Extract the [X, Y] coordinate from the center of the cell holding the provided text.  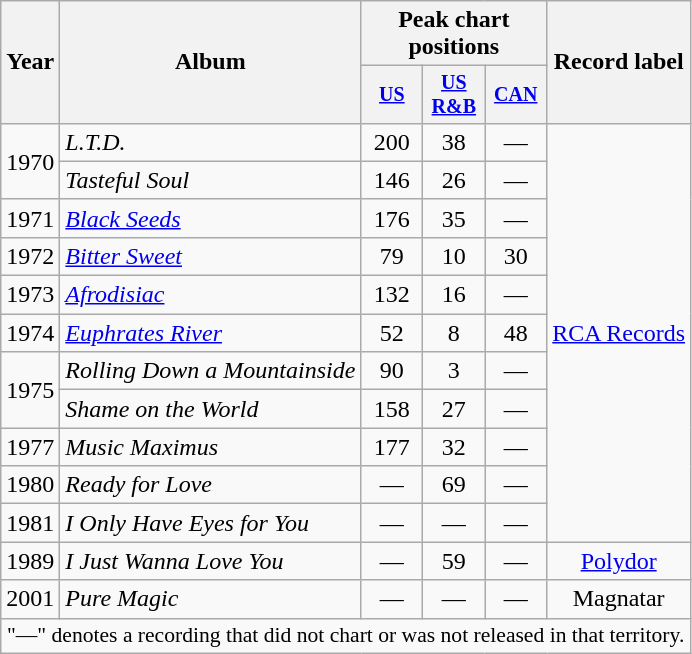
Black Seeds [210, 218]
CAN [516, 94]
35 [454, 218]
1989 [30, 561]
RCA Records [619, 332]
Polydor [619, 561]
Afrodisiac [210, 295]
8 [454, 333]
90 [392, 371]
52 [392, 333]
Bitter Sweet [210, 256]
146 [392, 180]
Euphrates River [210, 333]
3 [454, 371]
I Just Wanna Love You [210, 561]
Shame on the World [210, 409]
1980 [30, 485]
1973 [30, 295]
Record label [619, 62]
30 [516, 256]
32 [454, 447]
Rolling Down a Mountainside [210, 371]
177 [392, 447]
2001 [30, 599]
1977 [30, 447]
L.T.D. [210, 142]
Music Maximus [210, 447]
79 [392, 256]
1970 [30, 161]
1974 [30, 333]
38 [454, 142]
USR&B [454, 94]
158 [392, 409]
1981 [30, 523]
1971 [30, 218]
10 [454, 256]
200 [392, 142]
27 [454, 409]
"—" denotes a recording that did not chart or was not released in that territory. [346, 636]
Magnatar [619, 599]
US [392, 94]
1972 [30, 256]
48 [516, 333]
26 [454, 180]
69 [454, 485]
Pure Magic [210, 599]
Peak chart positions [454, 34]
176 [392, 218]
Year [30, 62]
Tasteful Soul [210, 180]
I Only Have Eyes for You [210, 523]
132 [392, 295]
1975 [30, 390]
Album [210, 62]
16 [454, 295]
Ready for Love [210, 485]
59 [454, 561]
